Pinpoint the cell where the given text exists, returning its (X, Y) midpoint coordinate. 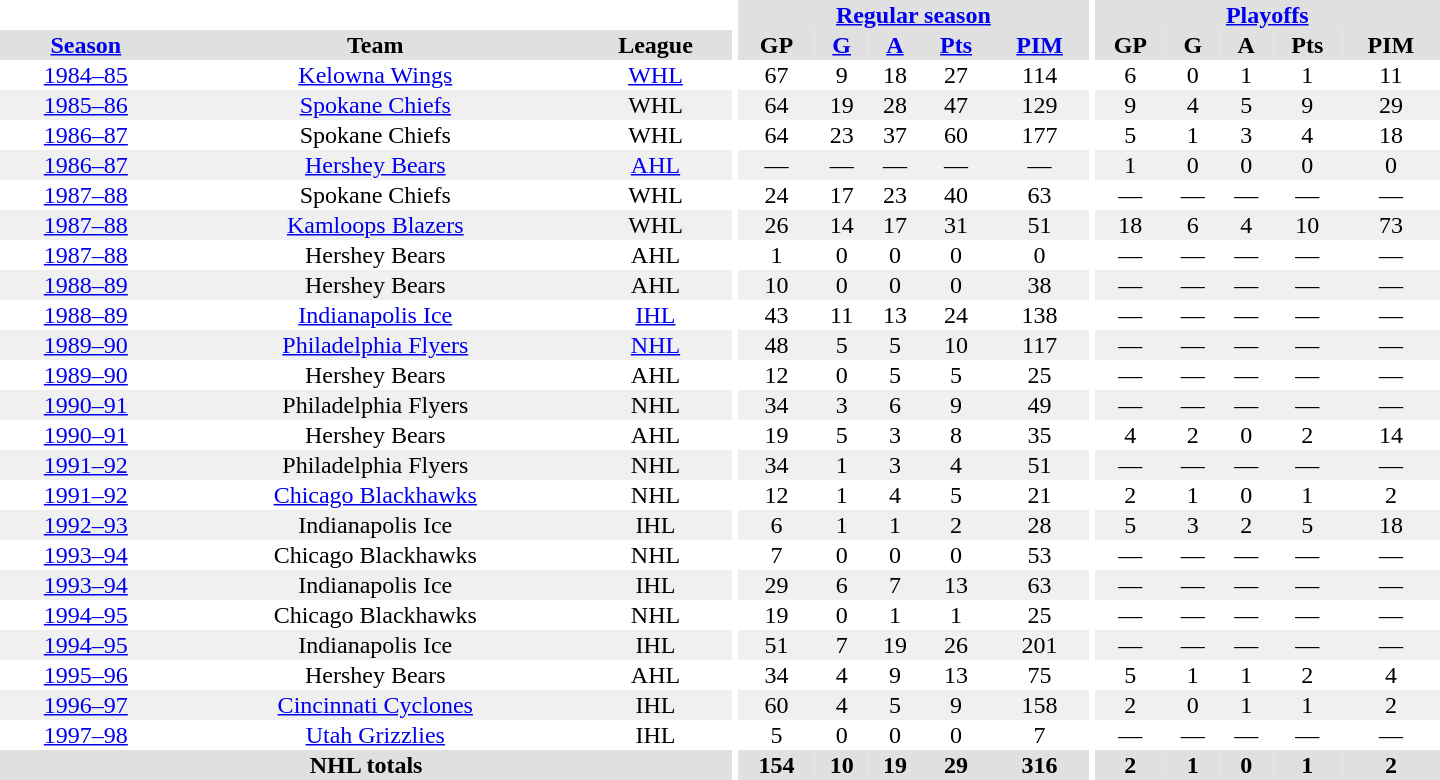
37 (894, 135)
27 (956, 75)
129 (1040, 105)
1992–93 (86, 525)
43 (776, 315)
40 (956, 195)
114 (1040, 75)
48 (776, 345)
21 (1040, 495)
177 (1040, 135)
League (656, 45)
Playoffs (1268, 15)
1995–96 (86, 675)
49 (1040, 405)
138 (1040, 315)
31 (956, 225)
1996–97 (86, 705)
38 (1040, 285)
Cincinnati Cyclones (376, 705)
154 (776, 765)
53 (1040, 555)
Kamloops Blazers (376, 225)
158 (1040, 705)
67 (776, 75)
75 (1040, 675)
47 (956, 105)
316 (1040, 765)
1997–98 (86, 735)
117 (1040, 345)
1984–85 (86, 75)
Kelowna Wings (376, 75)
201 (1040, 645)
Utah Grizzlies (376, 735)
35 (1040, 435)
8 (956, 435)
Season (86, 45)
Regular season (914, 15)
Team (376, 45)
NHL totals (366, 765)
1985–86 (86, 105)
73 (1391, 225)
